Identify which cell holds the provided text, then report its (x, y) central coordinate. 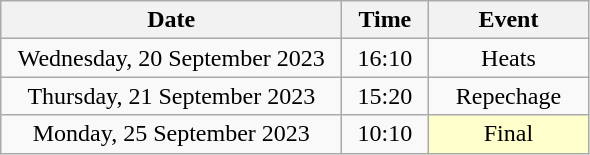
Date (172, 20)
Time (385, 20)
Event (508, 20)
Heats (508, 58)
Final (508, 134)
Wednesday, 20 September 2023 (172, 58)
Repechage (508, 96)
Monday, 25 September 2023 (172, 134)
15:20 (385, 96)
16:10 (385, 58)
10:10 (385, 134)
Thursday, 21 September 2023 (172, 96)
